Extract the (x, y) coordinate from the center of the cell holding the provided text.  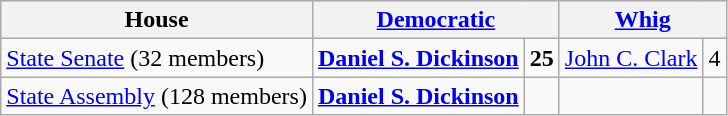
Democratic (436, 20)
House (157, 20)
State Senate (32 members) (157, 58)
Whig (642, 20)
John C. Clark (631, 58)
State Assembly (128 members) (157, 96)
4 (714, 58)
25 (542, 58)
